Return (x, y) of the center of cell containing provided text 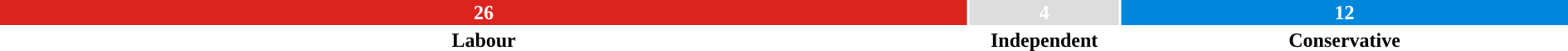
12 (1344, 13)
4 (1044, 13)
26 (484, 13)
